Determine the [x, y] coordinate at the center of the cell enclosing the given text.  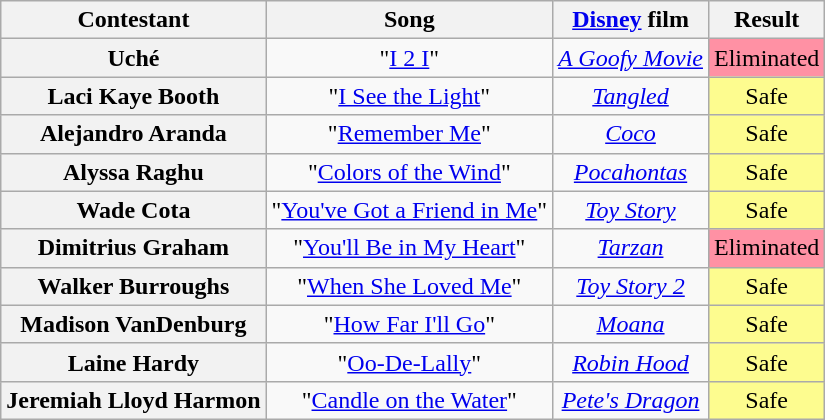
Jeremiah Lloyd Harmon [134, 400]
"I See the Light" [410, 96]
Wade Cota [134, 210]
A Goofy Movie [631, 58]
Disney film [631, 20]
Pocahontas [631, 172]
Song [410, 20]
Uché [134, 58]
"Colors of the Wind" [410, 172]
Coco [631, 134]
Pete's Dragon [631, 400]
Contestant [134, 20]
Toy Story 2 [631, 286]
"When She Loved Me" [410, 286]
"Remember Me" [410, 134]
"How Far I'll Go" [410, 324]
Result [766, 20]
Dimitrius Graham [134, 248]
Tarzan [631, 248]
Walker Burroughs [134, 286]
Toy Story [631, 210]
"Oo-De-Lally" [410, 362]
Tangled [631, 96]
Laci Kaye Booth [134, 96]
Madison VanDenburg [134, 324]
"You'll Be in My Heart" [410, 248]
Moana [631, 324]
Alyssa Raghu [134, 172]
"Candle on the Water" [410, 400]
Robin Hood [631, 362]
"I 2 I" [410, 58]
"You've Got a Friend in Me" [410, 210]
Alejandro Aranda [134, 134]
Laine Hardy [134, 362]
